Locate the cell with the specified text and output its [x, y] center coordinate. 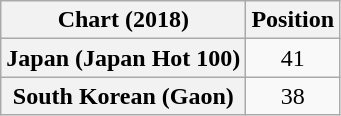
South Korean (Gaon) [124, 96]
41 [293, 58]
Chart (2018) [124, 20]
38 [293, 96]
Position [293, 20]
Japan (Japan Hot 100) [124, 58]
